From the cell containing the given text, extract its center point as (x, y) coordinate. 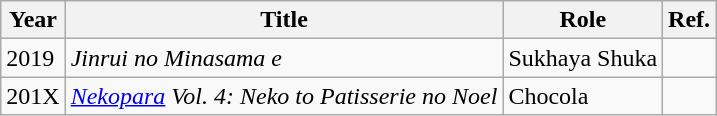
Role (583, 20)
201X (33, 96)
Title (284, 20)
Year (33, 20)
Jinrui no Minasama e (284, 58)
Chocola (583, 96)
Sukhaya Shuka (583, 58)
Nekopara Vol. 4: Neko to Patisserie no Noel (284, 96)
Ref. (690, 20)
2019 (33, 58)
